Provide the [X, Y] coordinate of the cell's center where the given text is located.  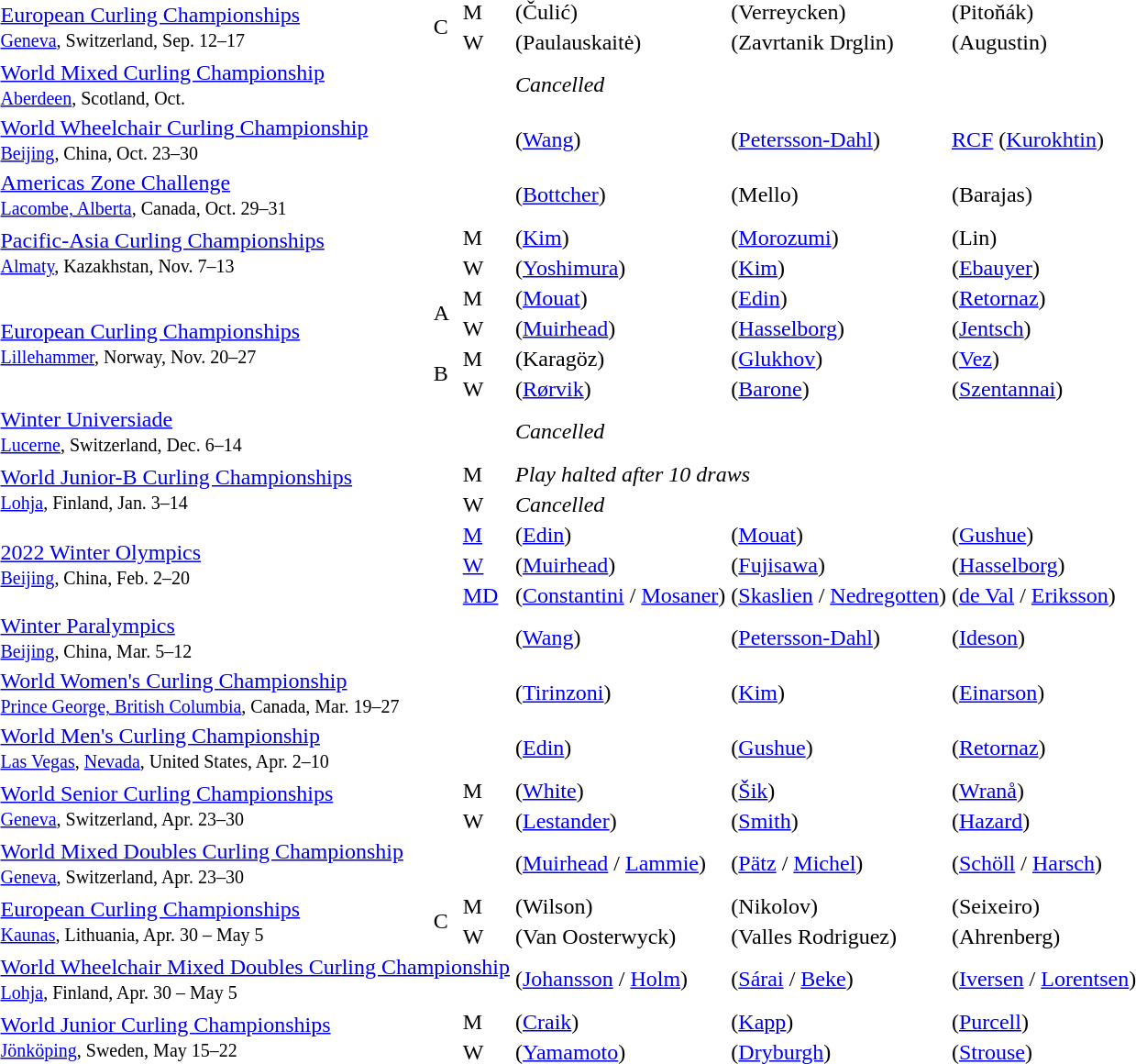
(Rørvik) [621, 389]
(Kapp) [839, 1022]
(Barone) [839, 389]
A [446, 314]
(Karagöz) [621, 359]
MD [486, 595]
(Muirhead / Lammie) [621, 864]
(Johansson / Holm) [621, 980]
(Lestander) [621, 821]
(Wilson) [621, 906]
(Paulauskaitė) [621, 42]
(Yoshimura) [621, 268]
(Fujisawa) [839, 565]
(Van Oosterwyck) [621, 937]
(Bottcher) [621, 194]
B [446, 374]
(Sárai / Beke) [839, 980]
(Gushue) [839, 748]
(Mello) [839, 194]
(Šik) [839, 791]
(Morozumi) [839, 238]
(Nikolov) [839, 906]
(Glukhov) [839, 359]
(Constantini / Mosaner) [621, 595]
(Skaslien / Nedregotten) [839, 595]
(Smith) [839, 821]
(Zavrtanik Drglin) [839, 42]
(Tirinzoni) [621, 693]
C [446, 921]
(White) [621, 791]
(Craik) [621, 1022]
(Valles Rodriguez) [839, 937]
(Hasselborg) [839, 328]
(Pätz / Michel) [839, 864]
